From the cell containing the given text, extract its center point as [x, y] coordinate. 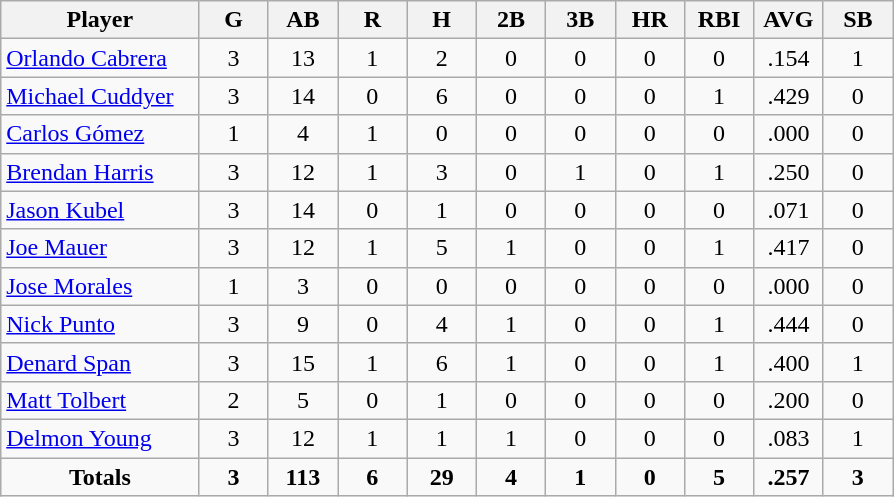
Michael Cuddyer [100, 96]
R [372, 20]
.083 [788, 438]
AVG [788, 20]
.200 [788, 400]
Totals [100, 477]
Denard Span [100, 362]
Jose Morales [100, 286]
Delmon Young [100, 438]
.400 [788, 362]
RBI [718, 20]
Nick Punto [100, 324]
Matt Tolbert [100, 400]
.444 [788, 324]
SB [858, 20]
9 [302, 324]
29 [442, 477]
.417 [788, 248]
2B [510, 20]
Orlando Cabrera [100, 58]
13 [302, 58]
Player [100, 20]
.071 [788, 210]
15 [302, 362]
.429 [788, 96]
.257 [788, 477]
HR [650, 20]
113 [302, 477]
.154 [788, 58]
H [442, 20]
3B [580, 20]
G [234, 20]
Jason Kubel [100, 210]
.250 [788, 172]
Joe Mauer [100, 248]
AB [302, 20]
Carlos Gómez [100, 134]
Brendan Harris [100, 172]
